Detect which cell encompasses the target text, then output its [x, y] center coordinate. 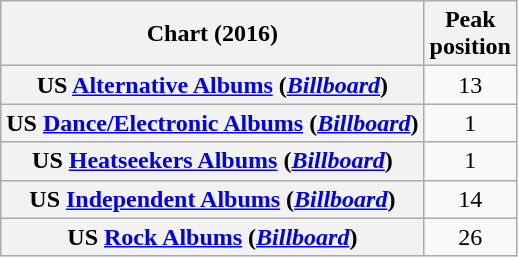
US Independent Albums (Billboard) [212, 199]
13 [470, 85]
Peakposition [470, 34]
US Heatseekers Albums (Billboard) [212, 161]
US Rock Albums (Billboard) [212, 237]
US Alternative Albums (Billboard) [212, 85]
26 [470, 237]
Chart (2016) [212, 34]
14 [470, 199]
US Dance/Electronic Albums (Billboard) [212, 123]
